Find where the given text appears and provide that cell's center as [x, y] coordinate. 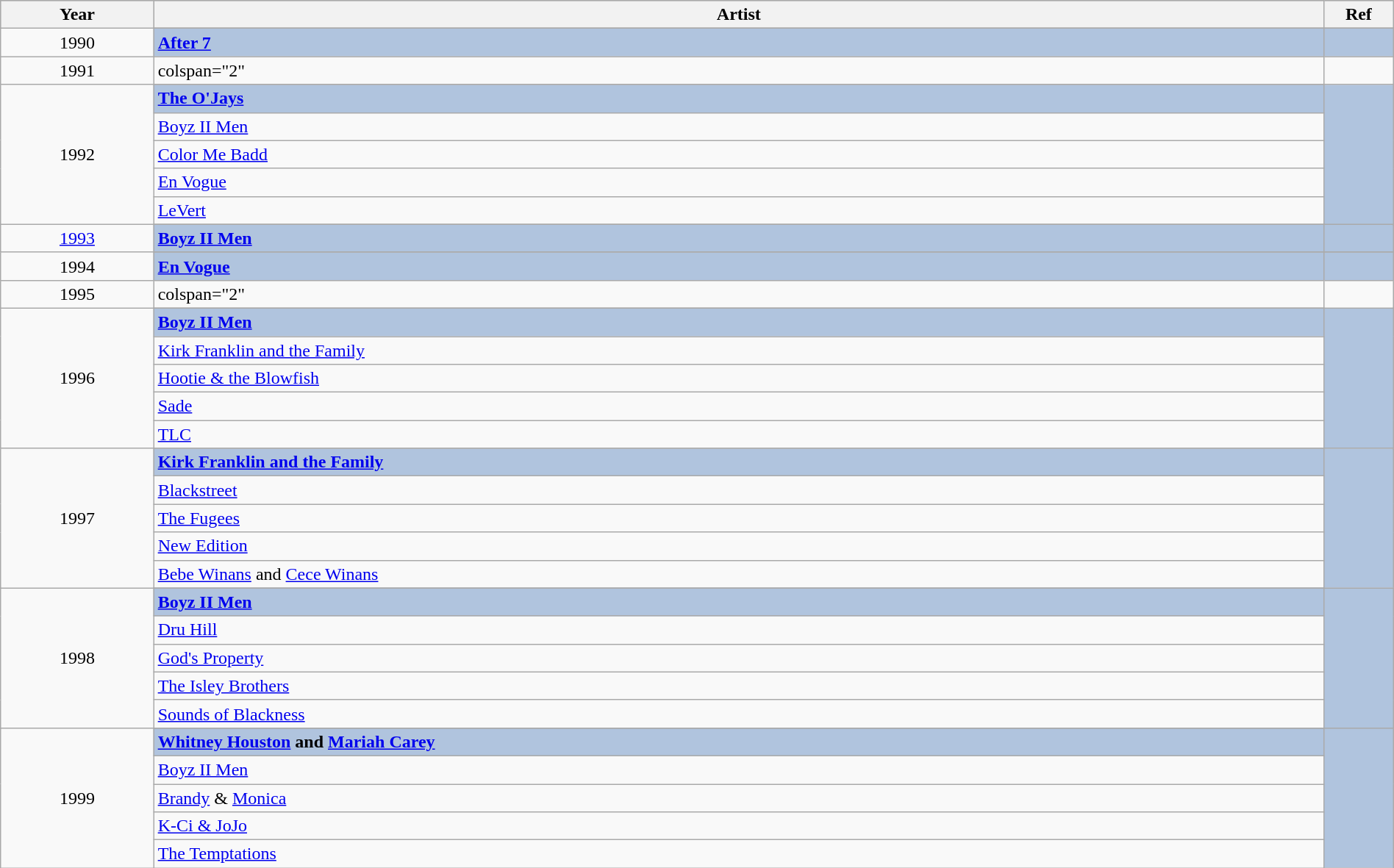
New Edition [738, 546]
1999 [77, 797]
LeVert [738, 210]
1997 [77, 518]
1995 [77, 294]
After 7 [738, 43]
Whitney Houston and Mariah Carey [738, 742]
The O'Jays [738, 98]
Blackstreet [738, 490]
The Fugees [738, 518]
1990 [77, 43]
1993 [77, 238]
Ref [1359, 15]
1992 [77, 154]
Sounds of Blackness [738, 714]
God's Property [738, 658]
Hootie & the Blowfish [738, 379]
The Temptations [738, 854]
Sade [738, 406]
1994 [77, 266]
Brandy & Monica [738, 797]
1991 [77, 71]
K-Ci & JoJo [738, 826]
The Isley Brothers [738, 686]
Bebe Winans and Cece Winans [738, 574]
1998 [77, 658]
1996 [77, 378]
Color Me Badd [738, 154]
TLC [738, 434]
Artist [738, 15]
Dru Hill [738, 630]
Year [77, 15]
